Find where the given text appears and provide that cell's center as [X, Y] coordinate. 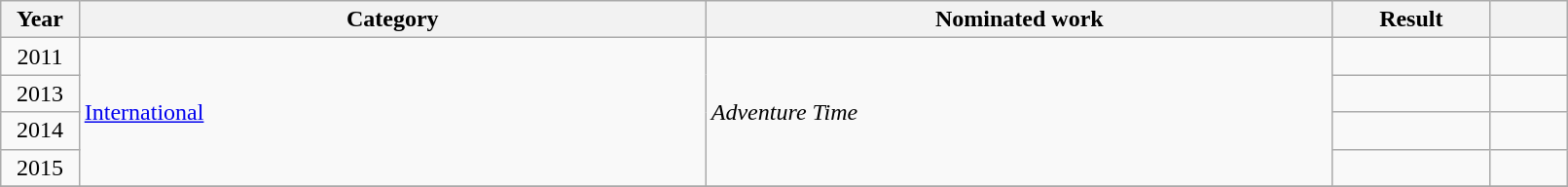
Adventure Time [1019, 112]
Result [1411, 19]
2011 [40, 56]
2013 [40, 93]
2015 [40, 168]
2014 [40, 131]
Year [40, 19]
Nominated work [1019, 19]
Category [392, 19]
International [392, 112]
